Scan for the cell matching the given text and deliver its [x, y] coordinate at center. 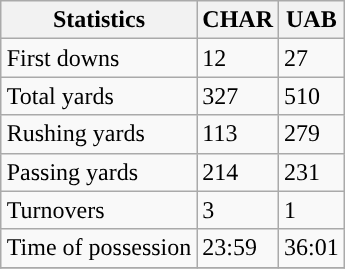
327 [238, 96]
279 [312, 134]
Total yards [99, 96]
36:01 [312, 248]
Statistics [99, 20]
27 [312, 58]
231 [312, 172]
12 [238, 58]
Rushing yards [99, 134]
214 [238, 172]
3 [238, 210]
Time of possession [99, 248]
23:59 [238, 248]
113 [238, 134]
Turnovers [99, 210]
First downs [99, 58]
510 [312, 96]
CHAR [238, 20]
1 [312, 210]
Passing yards [99, 172]
UAB [312, 20]
